Identify which cell holds the provided text, then report its (x, y) central coordinate. 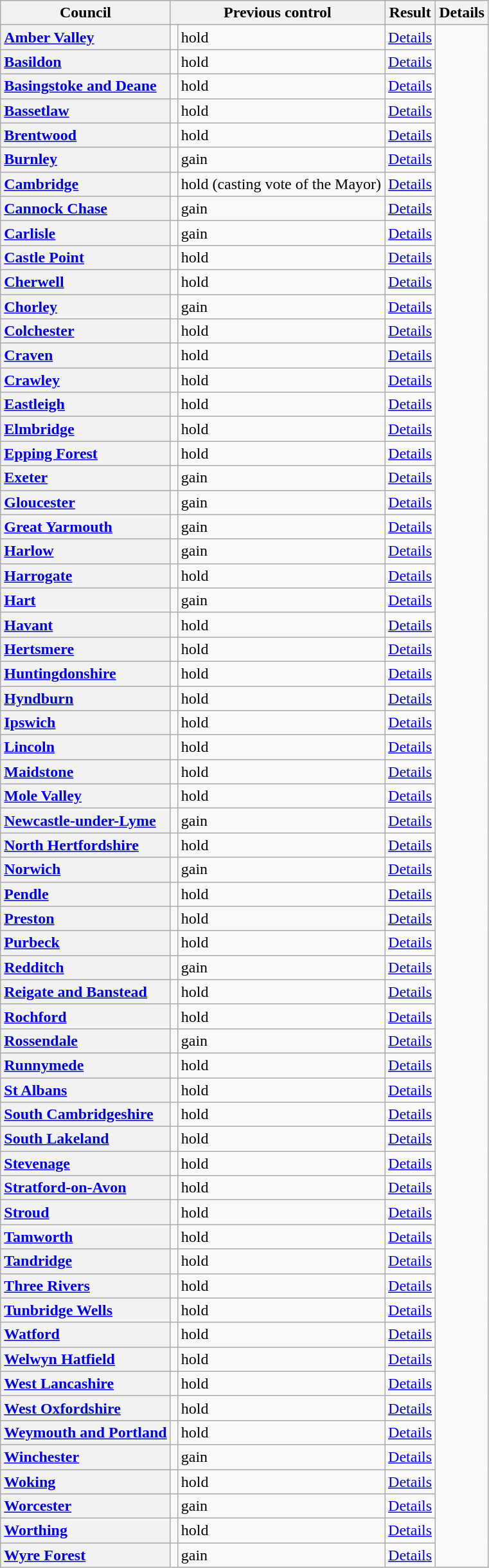
Hertsmere (85, 649)
Redditch (85, 967)
Basingstoke and Deane (85, 86)
Exeter (85, 478)
Winchester (85, 1457)
Great Yarmouth (85, 527)
Stevenage (85, 1163)
Lincoln (85, 747)
Basildon (85, 62)
Rochford (85, 1016)
Tunbridge Wells (85, 1310)
Harrogate (85, 576)
Bassetlaw (85, 111)
Woking (85, 1481)
Newcastle-under-Lyme (85, 821)
Craven (85, 356)
Gloucester (85, 502)
Watford (85, 1335)
Worcester (85, 1506)
Pendle (85, 894)
Brentwood (85, 135)
Burnley (85, 160)
Tandridge (85, 1261)
Huntingdonshire (85, 673)
Stratford-on-Avon (85, 1188)
Rossendale (85, 1041)
Norwich (85, 870)
Cambridge (85, 184)
Previous control (278, 13)
Cannock Chase (85, 208)
Hyndburn (85, 698)
Runnymede (85, 1065)
South Cambridgeshire (85, 1115)
Welwyn Hatfield (85, 1359)
Amber Valley (85, 37)
South Lakeland (85, 1139)
Crawley (85, 380)
Epping Forest (85, 453)
West Lancashire (85, 1383)
Havant (85, 624)
Colchester (85, 331)
Maidstone (85, 772)
Harlow (85, 551)
Worthing (85, 1531)
Tamworth (85, 1237)
Ipswich (85, 723)
Castle Point (85, 257)
Purbeck (85, 943)
Preston (85, 918)
North Hertfordshire (85, 845)
Carlisle (85, 233)
Hart (85, 600)
Elmbridge (85, 429)
West Oxfordshire (85, 1408)
Three Rivers (85, 1286)
Result (410, 13)
Reigate and Banstead (85, 992)
St Albans (85, 1090)
Mole Valley (85, 796)
Weymouth and Portland (85, 1432)
Eastleigh (85, 405)
Chorley (85, 307)
Cherwell (85, 282)
Council (85, 13)
hold (casting vote of the Mayor) (281, 184)
Wyre Forest (85, 1555)
Stroud (85, 1212)
